Extract the (x, y) coordinate from the center of the cell holding the provided text.  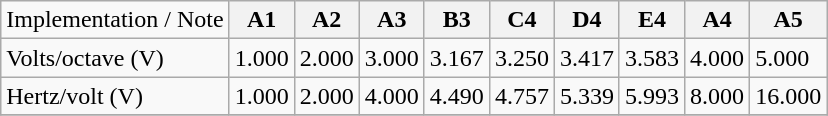
Hertz/volt (V) (115, 96)
A3 (392, 20)
A2 (326, 20)
5.339 (586, 96)
3.000 (392, 58)
C4 (522, 20)
8.000 (718, 96)
3.417 (586, 58)
5.993 (652, 96)
16.000 (788, 96)
3.250 (522, 58)
A1 (262, 20)
A5 (788, 20)
Implementation / Note (115, 20)
Volts/octave (V) (115, 58)
4.490 (456, 96)
3.167 (456, 58)
D4 (586, 20)
5.000 (788, 58)
3.583 (652, 58)
4.757 (522, 96)
A4 (718, 20)
B3 (456, 20)
E4 (652, 20)
